Return the [X, Y] coordinate for the center point of the cell that contains the specified text.  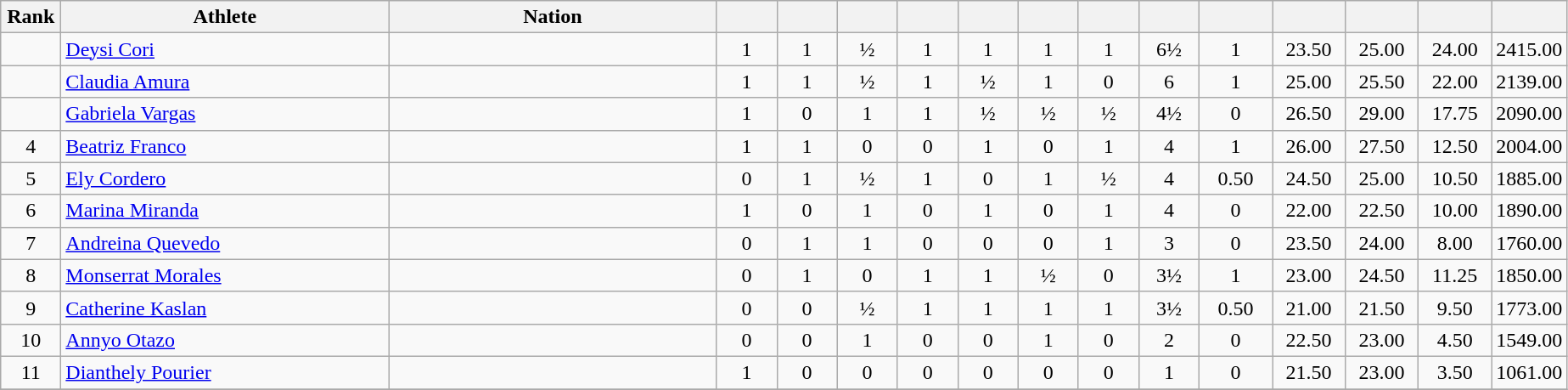
4½ [1168, 114]
1885.00 [1530, 178]
1773.00 [1530, 308]
Claudia Amura [225, 82]
2090.00 [1530, 114]
7 [31, 243]
9.50 [1455, 308]
3.50 [1455, 372]
2004.00 [1530, 146]
5 [31, 178]
12.50 [1455, 146]
Marina Miranda [225, 211]
Gabriela Vargas [225, 114]
1890.00 [1530, 211]
Dianthely Pourier [225, 372]
21.00 [1308, 308]
10 [31, 340]
9 [31, 308]
10.00 [1455, 211]
1061.00 [1530, 372]
Beatriz Franco [225, 146]
8.00 [1455, 243]
Monserrat Morales [225, 275]
3 [1168, 243]
Andreina Quevedo [225, 243]
2 [1168, 340]
2415.00 [1530, 49]
27.50 [1382, 146]
Rank [31, 17]
25.50 [1382, 82]
11.25 [1455, 275]
1850.00 [1530, 275]
26.50 [1308, 114]
10.50 [1455, 178]
6½ [1168, 49]
Nation [553, 17]
17.75 [1455, 114]
29.00 [1382, 114]
26.00 [1308, 146]
1760.00 [1530, 243]
2139.00 [1530, 82]
Deysi Cori [225, 49]
Athlete [225, 17]
Annyo Otazo [225, 340]
11 [31, 372]
8 [31, 275]
Ely Cordero [225, 178]
4.50 [1455, 340]
Catherine Kaslan [225, 308]
1549.00 [1530, 340]
